Scan for the cell matching the given text and deliver its [X, Y] coordinate at center. 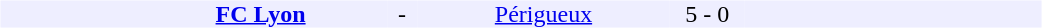
Périgueux [544, 14]
5 - 0 [707, 14]
FC Lyon [260, 14]
- [402, 14]
